Capture the cell that displays the provided text and extract its [x, y] central coordinate. 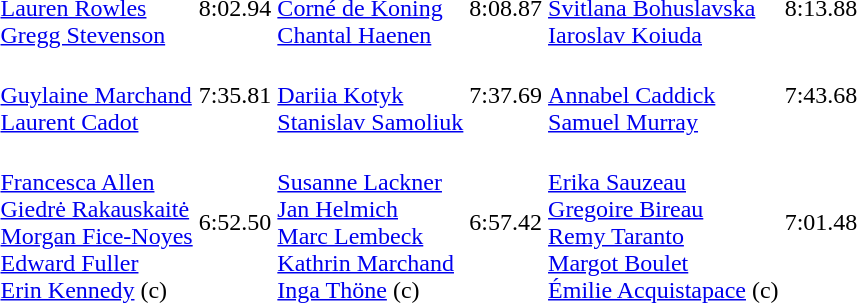
Dariia KotykStanislav Samoliuk [370, 95]
7:35.81 [235, 95]
Annabel CaddickSamuel Murray [664, 95]
7:37.69 [506, 95]
